Capture the cell that displays the provided text and extract its (x, y) central coordinate. 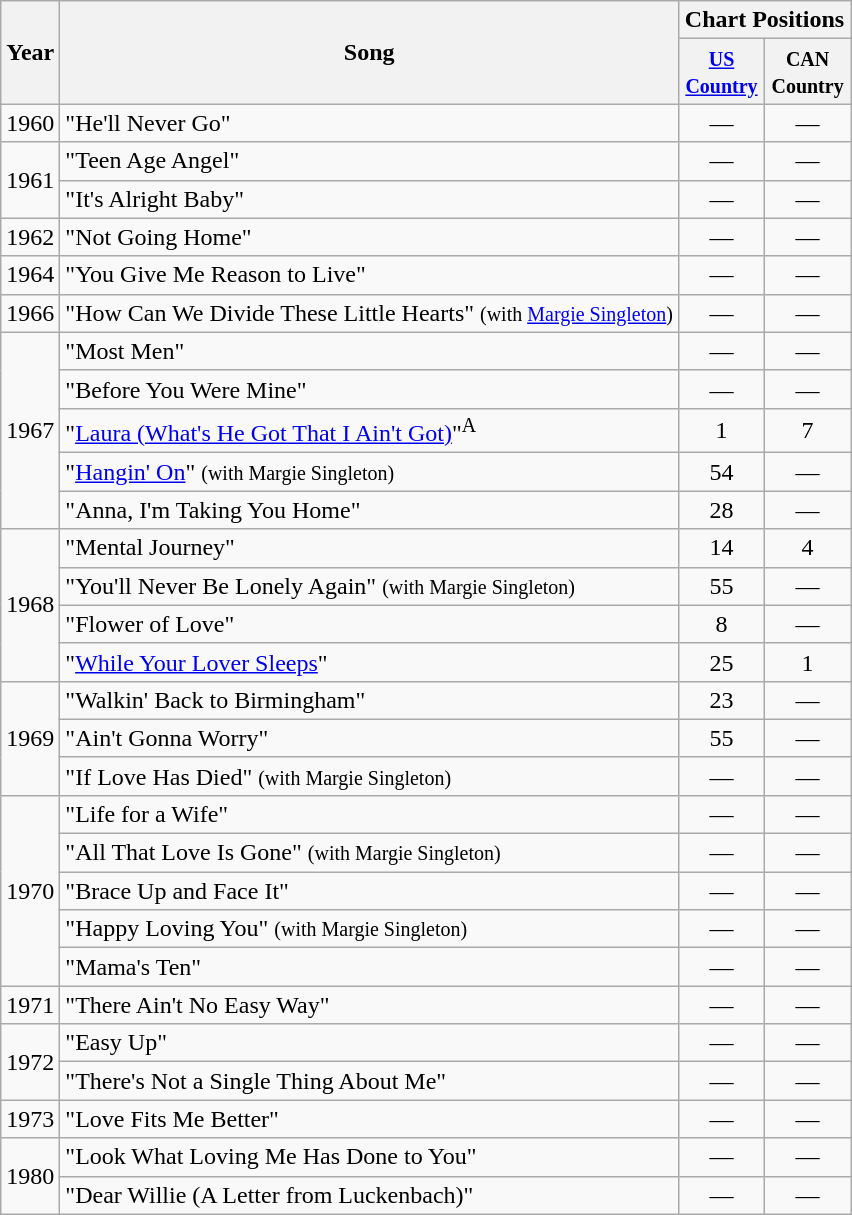
"All That Love Is Gone" (with Margie Singleton) (370, 853)
1969 (30, 738)
"Anna, I'm Taking You Home" (370, 510)
"Look What Loving Me Has Done to You" (370, 1157)
1980 (30, 1176)
"Happy Loving You" (with Margie Singleton) (370, 929)
"Ain't Gonna Worry" (370, 738)
US Country (721, 72)
"Before You Were Mine" (370, 389)
"Teen Age Angel" (370, 161)
"It's Alright Baby" (370, 199)
23 (721, 700)
"You'll Never Be Lonely Again" (with Margie Singleton) (370, 586)
"Mental Journey" (370, 548)
"Brace Up and Face It" (370, 891)
"You Give Me Reason to Live" (370, 275)
1966 (30, 313)
4 (808, 548)
1973 (30, 1119)
"Laura (What's He Got That I Ain't Got)"A (370, 430)
CAN Country (808, 72)
"There Ain't No Easy Way" (370, 1005)
"Dear Willie (A Letter from Luckenbach)" (370, 1195)
"While Your Lover Sleeps" (370, 662)
25 (721, 662)
"Easy Up" (370, 1043)
"Life for a Wife" (370, 814)
"Mama's Ten" (370, 967)
"If Love Has Died" (with Margie Singleton) (370, 776)
1962 (30, 237)
8 (721, 624)
"Love Fits Me Better" (370, 1119)
"Walkin' Back to Birmingham" (370, 700)
14 (721, 548)
28 (721, 510)
"How Can We Divide These Little Hearts" (with Margie Singleton) (370, 313)
1968 (30, 605)
7 (808, 430)
1967 (30, 430)
1971 (30, 1005)
"He'll Never Go" (370, 123)
Song (370, 52)
"Hangin' On" (with Margie Singleton) (370, 472)
"Flower of Love" (370, 624)
Year (30, 52)
1964 (30, 275)
1970 (30, 890)
1961 (30, 180)
1960 (30, 123)
"There's Not a Single Thing About Me" (370, 1081)
"Not Going Home" (370, 237)
"Most Men" (370, 351)
54 (721, 472)
1972 (30, 1062)
Chart Positions (764, 20)
